Provide the [x, y] coordinate of the cell's center where the given text is located.  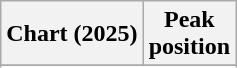
Peakposition [189, 34]
Chart (2025) [72, 34]
